Locate the cell with the specified text and output its (x, y) center coordinate. 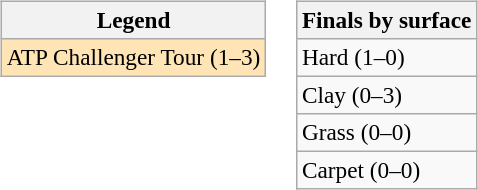
Finals by surface (387, 20)
Clay (0–3) (387, 95)
ATP Challenger Tour (1–3) (133, 57)
Legend (133, 20)
Hard (1–0) (387, 57)
Carpet (0–0) (387, 171)
Grass (0–0) (387, 133)
